Return [x, y] of the center of cell containing provided text 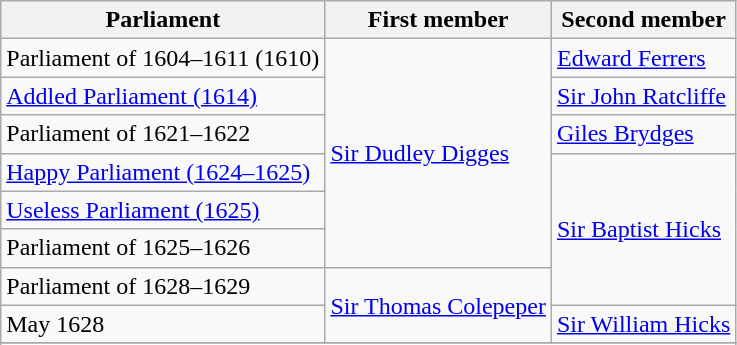
Sir William Hicks [643, 324]
Useless Parliament (1625) [163, 210]
Sir Baptist Hicks [643, 229]
Parliament [163, 20]
Parliament of 1625–1626 [163, 248]
Parliament of 1628–1629 [163, 286]
Parliament of 1621–1622 [163, 134]
Addled Parliament (1614) [163, 96]
Sir John Ratcliffe [643, 96]
First member [438, 20]
Sir Dudley Digges [438, 153]
Giles Brydges [643, 134]
Happy Parliament (1624–1625) [163, 172]
Edward Ferrers [643, 58]
Second member [643, 20]
May 1628 [163, 324]
Parliament of 1604–1611 (1610) [163, 58]
Sir Thomas Colepeper [438, 305]
